Extract the (X, Y) coordinate from the center of the cell holding the provided text.  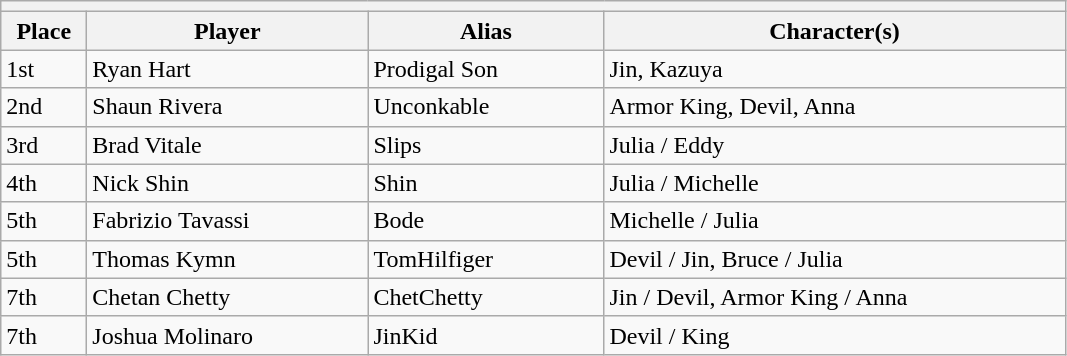
Fabrizio Tavassi (228, 221)
Joshua Molinaro (228, 335)
Thomas Kymn (228, 259)
Jin / Devil, Armor King / Anna (834, 297)
Slips (486, 145)
2nd (44, 107)
TomHilfiger (486, 259)
Character(s) (834, 31)
Armor King, Devil, Anna (834, 107)
Chetan Chetty (228, 297)
Brad Vitale (228, 145)
Bode (486, 221)
Nick Shin (228, 183)
Jin, Kazuya (834, 69)
Ryan Hart (228, 69)
Shaun Rivera (228, 107)
Shin (486, 183)
1st (44, 69)
Prodigal Son (486, 69)
Devil / King (834, 335)
4th (44, 183)
JinKid (486, 335)
Devil / Jin, Bruce / Julia (834, 259)
Place (44, 31)
Unconkable (486, 107)
Julia / Michelle (834, 183)
ChetChetty (486, 297)
Alias (486, 31)
Player (228, 31)
3rd (44, 145)
Julia / Eddy (834, 145)
Michelle / Julia (834, 221)
